Output the [X, Y] coordinate of the center of the cell containing the given text.  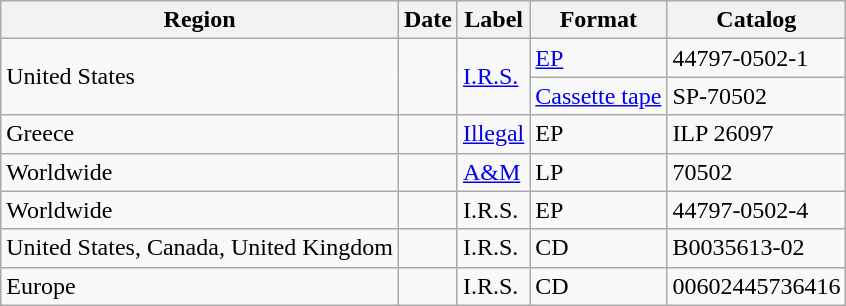
United States [200, 77]
SP-70502 [756, 96]
LP [598, 172]
44797-0502-1 [756, 58]
Date [428, 20]
ILP 26097 [756, 134]
Label [493, 20]
70502 [756, 172]
Europe [200, 286]
A&M [493, 172]
B0035613-02 [756, 248]
Greece [200, 134]
Illegal [493, 134]
Region [200, 20]
Format [598, 20]
44797-0502-4 [756, 210]
United States, Canada, United Kingdom [200, 248]
Cassette tape [598, 96]
Catalog [756, 20]
00602445736416 [756, 286]
